Determine the (x, y) coordinate at the center of the cell enclosing the given text.  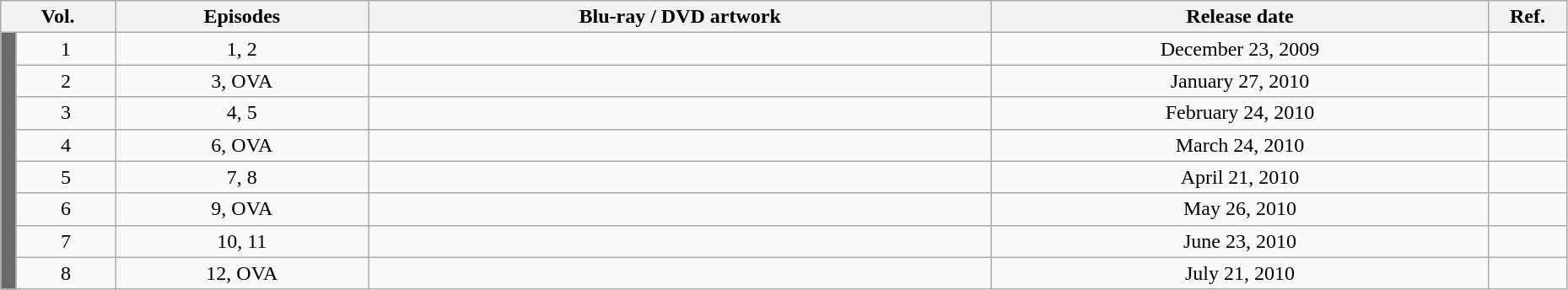
Blu-ray / DVD artwork (680, 17)
April 21, 2010 (1240, 177)
5 (66, 177)
8 (66, 273)
Vol. (58, 17)
1 (66, 49)
4 (66, 145)
January 27, 2010 (1240, 81)
Episodes (242, 17)
June 23, 2010 (1240, 241)
6 (66, 209)
May 26, 2010 (1240, 209)
1, 2 (242, 49)
6, OVA (242, 145)
February 24, 2010 (1240, 113)
Release date (1240, 17)
10, 11 (242, 241)
7, 8 (242, 177)
December 23, 2009 (1240, 49)
March 24, 2010 (1240, 145)
4, 5 (242, 113)
12, OVA (242, 273)
3, OVA (242, 81)
2 (66, 81)
9, OVA (242, 209)
July 21, 2010 (1240, 273)
7 (66, 241)
3 (66, 113)
Ref. (1528, 17)
